Pinpoint the cell where the given text exists, returning its [x, y] midpoint coordinate. 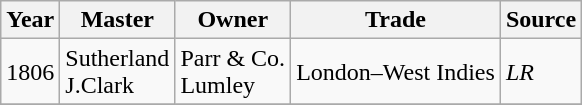
1806 [30, 72]
Year [30, 20]
Parr & Co.Lumley [233, 72]
London–West Indies [396, 72]
Source [540, 20]
LR [540, 72]
Master [118, 20]
SutherlandJ.Clark [118, 72]
Trade [396, 20]
Owner [233, 20]
